Identify which cell holds the provided text, then report its (x, y) central coordinate. 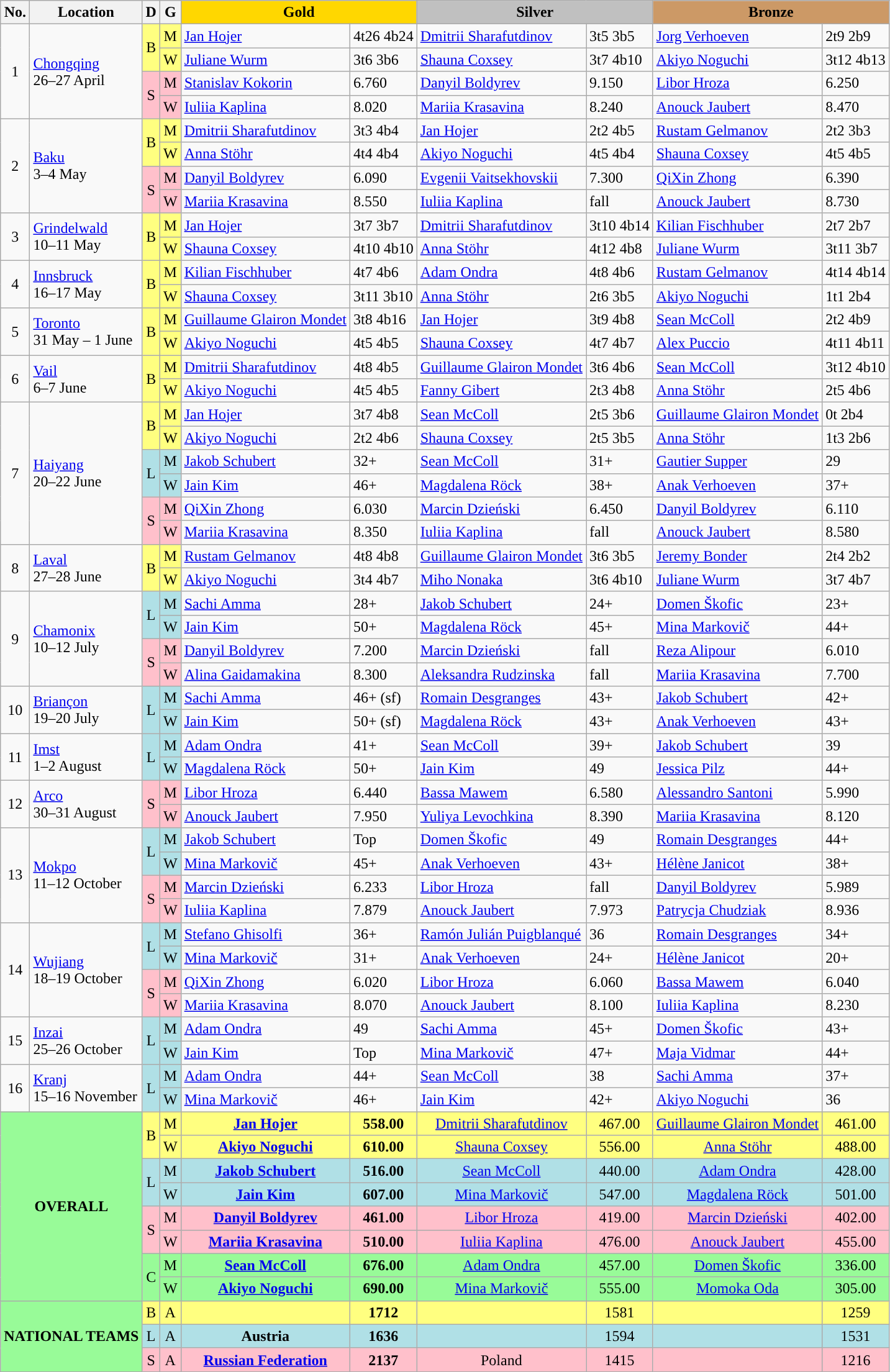
3t12 4b10 (856, 367)
4t8 4b6 (620, 272)
8.120 (856, 816)
Mokpo 11–12 October (86, 875)
Reza Alipour (737, 650)
Patrycja Chudziak (737, 911)
Austria (265, 1336)
Haiyang 20–22 June (86, 473)
Briançon 19–20 July (86, 710)
Ramón Julián Puigblanqué (501, 934)
6.060 (620, 981)
3t5 3b5 (620, 36)
8.730 (856, 201)
6.250 (856, 83)
47+ (620, 1053)
Poland (501, 1360)
3t9 4b8 (620, 320)
3t11 3b7 (856, 248)
G (170, 12)
Stanislav Kokorin (265, 83)
8.350 (383, 532)
8.550 (383, 201)
8.936 (856, 911)
Stefano Ghisolfi (265, 934)
3t3 4b4 (383, 130)
4t8 4b8 (383, 556)
No. (15, 12)
4t7 4b7 (620, 343)
3 (15, 237)
5.990 (856, 793)
D (151, 12)
1581 (620, 1312)
3t6 4b10 (620, 579)
457.00 (620, 1265)
46+ (sf) (383, 698)
8.020 (383, 107)
4t11 4b11 (856, 343)
6.040 (856, 981)
2t2 4b5 (620, 130)
Gold (299, 12)
Vail 6–7 June (86, 379)
2t2 4b6 (383, 438)
1712 (383, 1312)
1415 (620, 1360)
1531 (856, 1336)
2t4 2b2 (856, 556)
8 (15, 568)
39+ (620, 745)
4t12 4b8 (620, 248)
4t7 4b6 (383, 272)
5.989 (856, 887)
8.100 (620, 1005)
1t3 2b6 (856, 438)
3t11 3b10 (383, 296)
23+ (856, 603)
Miho Nonaka (501, 579)
2t2 4b9 (856, 320)
50+ (sf) (383, 722)
Chongqing 26–27 April (86, 71)
7.700 (856, 674)
3t7 4b8 (383, 414)
3t6 3b5 (620, 556)
1 (15, 71)
556.00 (620, 1147)
3t6 4b6 (620, 367)
Maja Vidmar (737, 1053)
3t7 4b7 (856, 579)
676.00 (383, 1265)
Bronze (771, 12)
2t5 3b6 (620, 414)
Grindelwald 10–11 May (86, 237)
610.00 (383, 1147)
1t1 2b4 (856, 296)
6.030 (383, 509)
Alex Puccio (737, 343)
419.00 (620, 1218)
428.00 (856, 1171)
6.760 (383, 83)
4 (15, 284)
1594 (620, 1336)
336.00 (856, 1265)
6.020 (383, 981)
547.00 (620, 1194)
7.973 (620, 911)
467.00 (620, 1124)
4t10 4b10 (383, 248)
12 (15, 804)
0t 2b4 (856, 414)
13 (15, 875)
Jeremy Bonder (737, 556)
NATIONAL TEAMS (71, 1336)
510.00 (383, 1242)
2t5 3b5 (620, 438)
6.110 (856, 509)
4t5 4b4 (620, 154)
Chamonix 10–12 July (86, 638)
Wujiang 18–19 October (86, 970)
7.879 (383, 911)
Location (86, 12)
6.390 (856, 178)
3t12 4b13 (856, 60)
3t10 4b14 (620, 225)
8.580 (856, 532)
6.090 (383, 178)
29 (856, 461)
8.070 (383, 1005)
2137 (383, 1360)
6.440 (383, 793)
Russian Federation (265, 1360)
38 (620, 1076)
Alessandro Santoni (737, 793)
9.150 (620, 83)
Momoka Oda (737, 1289)
Evgenii Vaitsekhovskii (501, 178)
4t26 4b24 (383, 36)
3t7 4b10 (620, 60)
Kranj 15–16 November (86, 1088)
305.00 (856, 1289)
8.470 (856, 107)
501.00 (856, 1194)
2 (15, 166)
3t4 4b7 (383, 579)
6.450 (620, 509)
Innsbruck 16–17 May (86, 284)
440.00 (620, 1171)
28+ (383, 603)
Arco 30–31 August (86, 804)
402.00 (856, 1218)
Imst 1–2 August (86, 757)
4t4 4b4 (383, 154)
4t14 4b14 (856, 272)
1216 (856, 1360)
6.580 (620, 793)
Silver (535, 12)
2t7 2b7 (856, 225)
690.00 (383, 1289)
Toronto 31 May – 1 June (86, 332)
607.00 (383, 1194)
8.390 (620, 816)
555.00 (620, 1289)
10 (15, 710)
558.00 (383, 1124)
34+ (856, 934)
8.230 (856, 1005)
Jorg Verhoeven (737, 36)
Jessica Pilz (737, 769)
41+ (383, 745)
OVERALL (71, 1206)
Aleksandra Rudzinska (501, 674)
2t9 2b9 (856, 36)
5 (15, 332)
7.300 (620, 178)
36+ (383, 934)
6 (15, 379)
39 (856, 745)
6.010 (856, 650)
4t8 4b5 (383, 367)
9 (15, 638)
15 (15, 1040)
2t6 3b5 (620, 296)
16 (15, 1088)
8.300 (383, 674)
20+ (856, 958)
Inzai 25–26 October (86, 1040)
476.00 (620, 1242)
3t8 4b16 (383, 320)
2t3 4b8 (620, 391)
6.233 (383, 887)
7.950 (383, 816)
1259 (856, 1312)
3t6 3b6 (383, 60)
32+ (383, 461)
7.200 (383, 650)
8.240 (620, 107)
516.00 (383, 1171)
Gautier Supper (737, 461)
488.00 (856, 1147)
1636 (383, 1336)
C (151, 1277)
7 (15, 473)
11 (15, 757)
Baku 3–4 May (86, 166)
Fanny Gibert (501, 391)
3t7 3b7 (383, 225)
455.00 (856, 1242)
Laval 27–28 June (86, 568)
2t2 3b3 (856, 130)
14 (15, 970)
2t5 4b6 (856, 391)
Alina Gaidamakina (265, 674)
Yuliya Levochkina (501, 816)
